Detect which cell encompasses the target text, then output its (x, y) center coordinate. 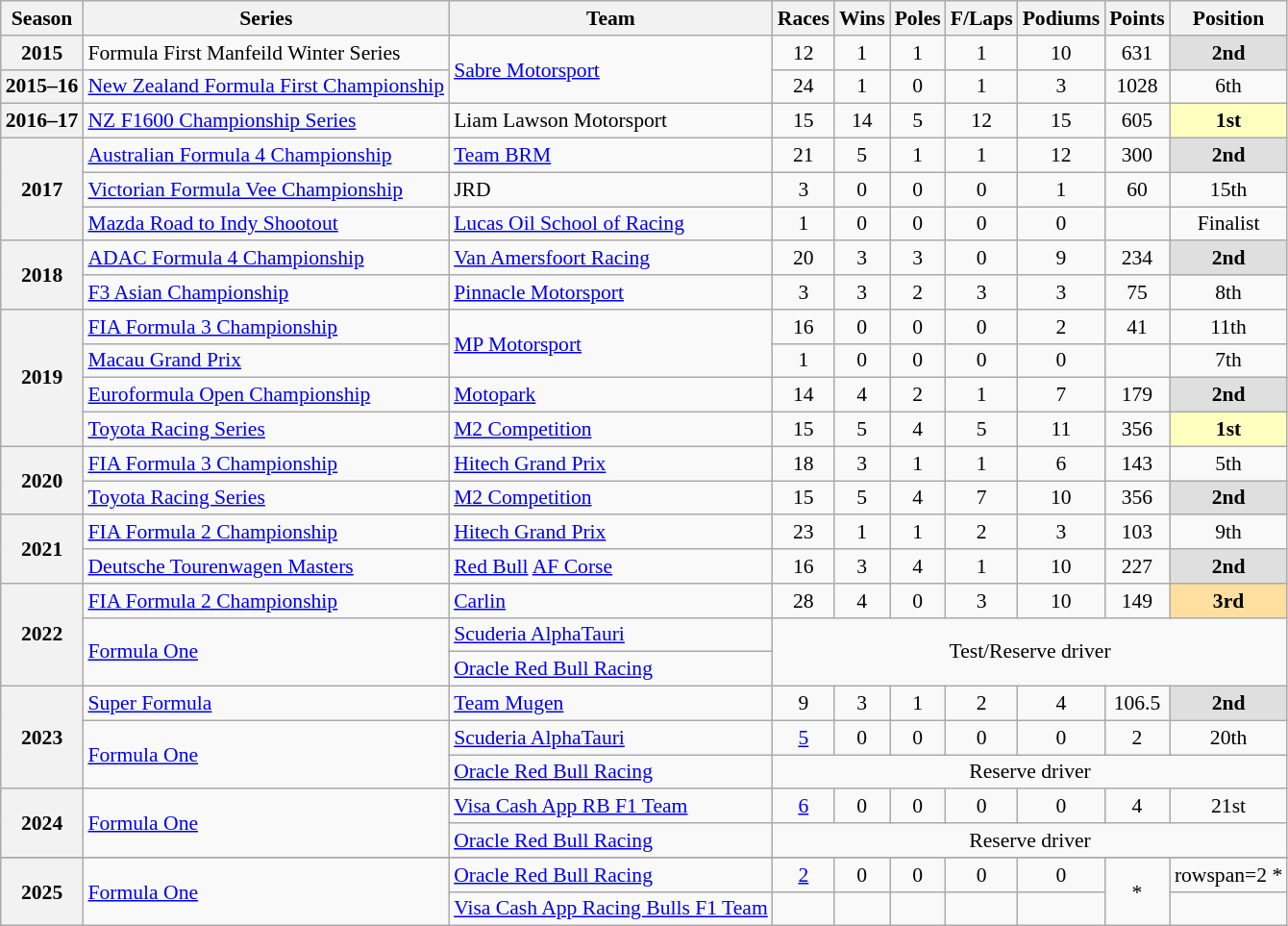
23 (804, 533)
Liam Lawson Motorsport (611, 121)
Australian Formula 4 Championship (265, 156)
Victorian Formula Vee Championship (265, 189)
28 (804, 601)
Finalist (1228, 224)
11th (1228, 327)
Test/Reserve driver (1030, 652)
21 (804, 156)
41 (1137, 327)
2016–17 (42, 121)
Deutsche Tourenwagen Masters (265, 566)
Carlin (611, 601)
Team Mugen (611, 704)
234 (1137, 259)
5th (1228, 463)
24 (804, 87)
300 (1137, 156)
2019 (42, 378)
18 (804, 463)
Poles (918, 18)
Series (265, 18)
2023 (42, 738)
Wins (862, 18)
1028 (1137, 87)
8th (1228, 292)
3rd (1228, 601)
Team (611, 18)
179 (1137, 395)
ADAC Formula 4 Championship (265, 259)
Van Amersfoort Racing (611, 259)
Position (1228, 18)
143 (1137, 463)
Season (42, 18)
Points (1137, 18)
106.5 (1137, 704)
JRD (611, 189)
631 (1137, 53)
2021 (42, 550)
2015–16 (42, 87)
149 (1137, 601)
NZ F1600 Championship Series (265, 121)
6th (1228, 87)
Sabre Motorsport (611, 69)
21st (1228, 807)
2022 (42, 635)
Pinnacle Motorsport (611, 292)
Formula First Manfeild Winter Series (265, 53)
Macau Grand Prix (265, 361)
Visa Cash App Racing Bulls F1 Team (611, 909)
2020 (42, 481)
F/Laps (982, 18)
2018 (42, 275)
60 (1137, 189)
2024 (42, 823)
Team BRM (611, 156)
Euroformula Open Championship (265, 395)
15th (1228, 189)
2025 (42, 892)
75 (1137, 292)
Visa Cash App RB F1 Team (611, 807)
7th (1228, 361)
* (1137, 892)
11 (1061, 430)
227 (1137, 566)
605 (1137, 121)
Motopark (611, 395)
New Zealand Formula First Championship (265, 87)
Super Formula (265, 704)
20 (804, 259)
103 (1137, 533)
Lucas Oil School of Racing (611, 224)
20th (1228, 738)
MP Motorsport (611, 344)
rowspan=2 * (1228, 875)
F3 Asian Championship (265, 292)
Red Bull AF Corse (611, 566)
Races (804, 18)
Mazda Road to Indy Shootout (265, 224)
9th (1228, 533)
2015 (42, 53)
Podiums (1061, 18)
2017 (42, 190)
